Detect which cell encompasses the target text, then output its (x, y) center coordinate. 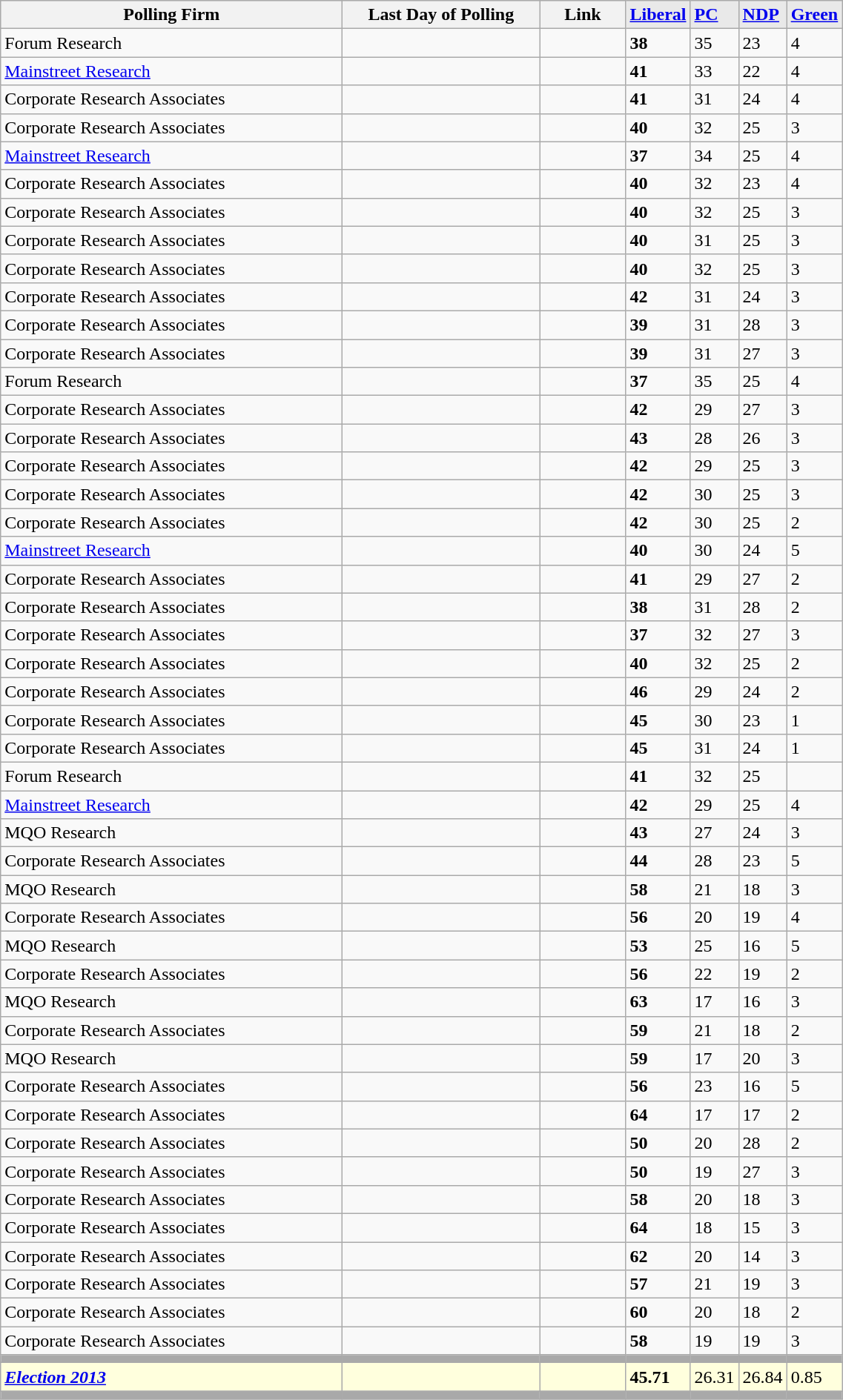
57 (658, 1284)
Election 2013 (172, 1377)
Last Day of Polling (441, 15)
44 (658, 861)
15 (762, 1227)
Green (814, 15)
45.71 (658, 1377)
Liberal (658, 15)
0.85 (814, 1377)
33 (715, 71)
Polling Firm (172, 15)
NDP (762, 15)
14 (762, 1256)
60 (658, 1313)
46 (658, 691)
PC (715, 15)
63 (658, 1002)
62 (658, 1256)
Link (583, 15)
26.31 (715, 1377)
53 (658, 946)
34 (715, 156)
26.84 (762, 1377)
26 (762, 438)
